Search for the cell housing the specified text and yield its [x, y] center coordinate. 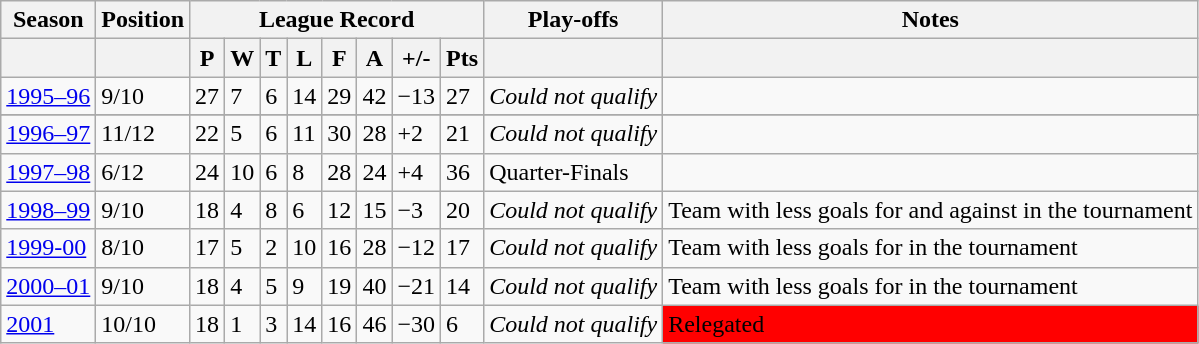
9 [304, 286]
Notes [930, 20]
1999-00 [48, 248]
1997–98 [48, 172]
A [374, 58]
−3 [416, 210]
T [274, 58]
+4 [416, 172]
L [304, 58]
P [208, 58]
1996–97 [48, 134]
+/- [416, 58]
2001 [48, 324]
1995–96 [48, 96]
−30 [416, 324]
Play-offs [574, 20]
40 [374, 286]
11/12 [143, 134]
46 [374, 324]
2 [274, 248]
−13 [416, 96]
Team with less goals for and against in the tournament [930, 210]
6/12 [143, 172]
19 [340, 286]
22 [208, 134]
15 [374, 210]
1998–99 [48, 210]
League Record [337, 20]
30 [340, 134]
Position [143, 20]
−12 [416, 248]
20 [462, 210]
−21 [416, 286]
Quarter-Finals [574, 172]
W [242, 58]
11 [304, 134]
+2 [416, 134]
12 [340, 210]
F [340, 58]
Pts [462, 58]
3 [274, 324]
Season [48, 20]
Relegated [930, 324]
2000–01 [48, 286]
36 [462, 172]
29 [340, 96]
1 [242, 324]
21 [462, 134]
7 [242, 96]
42 [374, 96]
10/10 [143, 324]
8/10 [143, 248]
